Search for the cell housing the specified text and yield its (x, y) center coordinate. 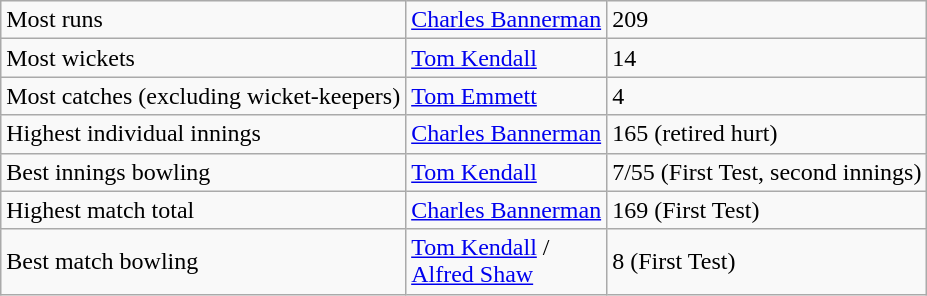
169 (First Test) (767, 210)
8 (First Test) (767, 262)
Most catches (excluding wicket-keepers) (204, 96)
Highest match total (204, 210)
Tom Emmett (506, 96)
Most wickets (204, 58)
Tom Kendall / Alfred Shaw (506, 262)
209 (767, 20)
Best match bowling (204, 262)
4 (767, 96)
165 (retired hurt) (767, 134)
Most runs (204, 20)
Highest individual innings (204, 134)
Best innings bowling (204, 172)
14 (767, 58)
7/55 (First Test, second innings) (767, 172)
